Provide the [X, Y] coordinate of the cell's center where the given text is located.  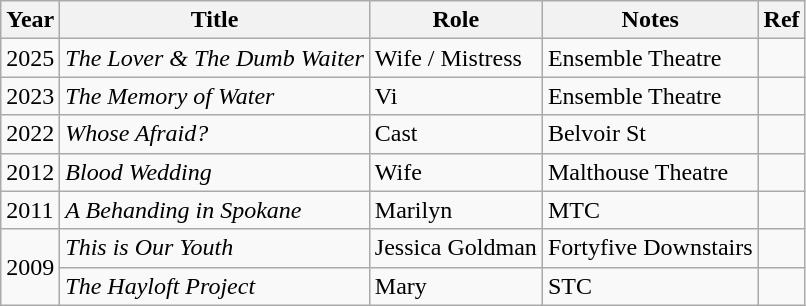
Year [30, 20]
Wife [456, 172]
2011 [30, 210]
This is Our Youth [215, 248]
Malthouse Theatre [650, 172]
Vi [456, 96]
MTC [650, 210]
Blood Wedding [215, 172]
Belvoir St [650, 134]
2009 [30, 267]
Role [456, 20]
The Hayloft Project [215, 286]
Fortyfive Downstairs [650, 248]
2012 [30, 172]
A Behanding in Spokane [215, 210]
Title [215, 20]
Marilyn [456, 210]
Whose Afraid? [215, 134]
Notes [650, 20]
The Lover & The Dumb Waiter [215, 58]
2022 [30, 134]
Jessica Goldman [456, 248]
Cast [456, 134]
2025 [30, 58]
2023 [30, 96]
The Memory of Water [215, 96]
Wife / Mistress [456, 58]
STC [650, 286]
Ref [782, 20]
Mary [456, 286]
